Provide the [X, Y] coordinate of the cell's center where the given text is located.  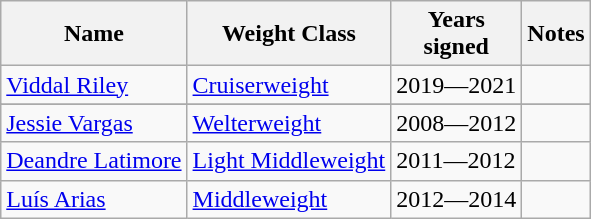
Notes [556, 34]
Yearssigned [456, 34]
Light Middleweight [289, 161]
Cruiserweight [289, 85]
Middleweight [289, 199]
Viddal Riley [94, 85]
Name [94, 34]
Luís Arias [94, 199]
Deandre Latimore [94, 161]
Welterweight [289, 123]
2008—2012 [456, 123]
2019—2021 [456, 85]
2011—2012 [456, 161]
2012—2014 [456, 199]
Weight Class [289, 34]
Jessie Vargas [94, 123]
